Return [X, Y] of the center of cell containing provided text 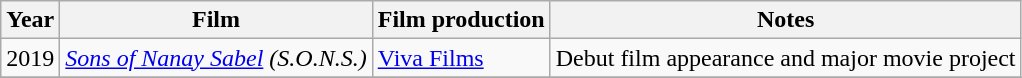
Notes [786, 20]
Film [216, 20]
2019 [30, 58]
Viva Films [461, 58]
Year [30, 20]
Debut film appearance and major movie project [786, 58]
Sons of Nanay Sabel (S.O.N.S.) [216, 58]
Film production [461, 20]
